Find where the given text appears and provide that cell's center as [X, Y] coordinate. 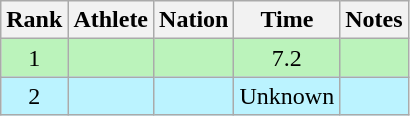
7.2 [287, 58]
Nation [194, 20]
2 [34, 96]
Notes [374, 20]
Rank [34, 20]
1 [34, 58]
Time [287, 20]
Athlete [111, 20]
Unknown [287, 96]
